Detect which cell encompasses the target text, then output its [x, y] center coordinate. 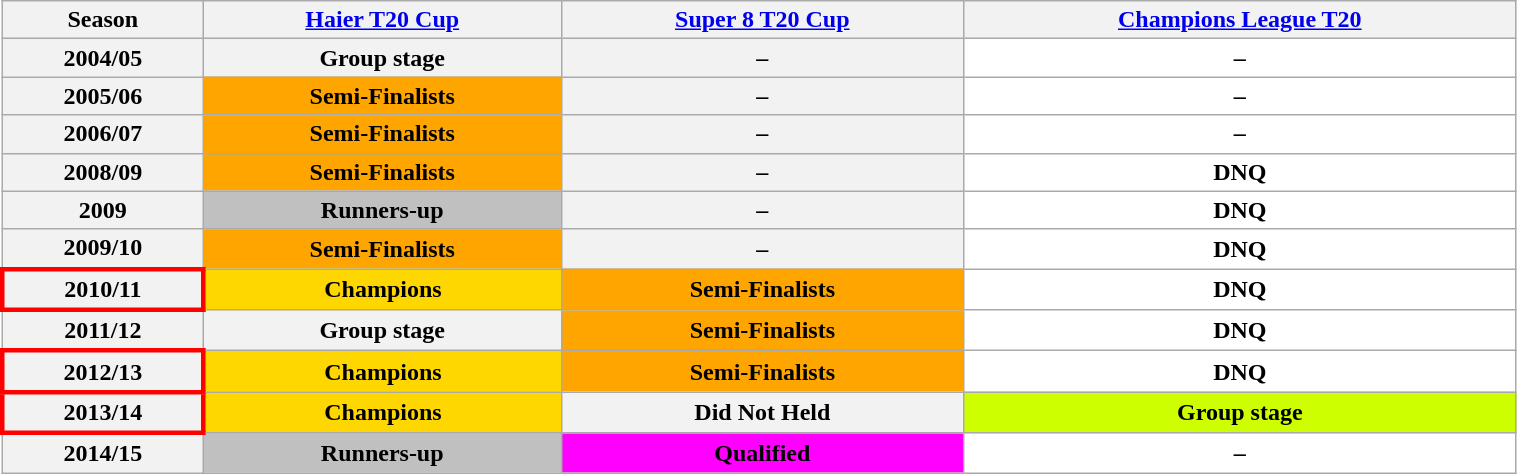
2013/14 [102, 412]
Super 8 T20 Cup [762, 20]
2004/05 [102, 58]
2008/09 [102, 172]
2009/10 [102, 249]
2009 [102, 210]
Champions League T20 [1240, 20]
2014/15 [102, 453]
2005/06 [102, 96]
Qualified [762, 453]
Haier T20 Cup [382, 20]
2012/13 [102, 372]
2010/11 [102, 290]
2011/12 [102, 330]
Season [102, 20]
Did Not Held [762, 412]
2006/07 [102, 134]
